Detect which cell encompasses the target text, then output its (X, Y) center coordinate. 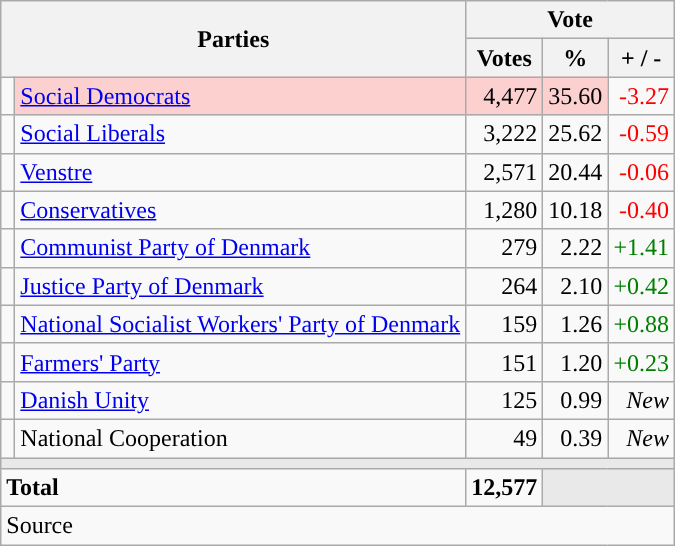
35.60 (576, 96)
20.44 (576, 172)
-0.59 (642, 134)
-0.40 (642, 210)
Total (234, 488)
Votes (504, 58)
+0.23 (642, 362)
25.62 (576, 134)
3,222 (504, 134)
2.22 (576, 248)
National Cooperation (240, 438)
Social Democrats (240, 96)
0.39 (576, 438)
264 (504, 286)
Justice Party of Denmark (240, 286)
Venstre (240, 172)
+ / - (642, 58)
Source (338, 526)
4,477 (504, 96)
-0.06 (642, 172)
% (576, 58)
125 (504, 400)
Danish Unity (240, 400)
Vote (570, 20)
National Socialist Workers' Party of Denmark (240, 324)
49 (504, 438)
0.99 (576, 400)
1,280 (504, 210)
Social Liberals (240, 134)
Communist Party of Denmark (240, 248)
+0.42 (642, 286)
1.20 (576, 362)
279 (504, 248)
2.10 (576, 286)
Farmers' Party (240, 362)
+1.41 (642, 248)
151 (504, 362)
1.26 (576, 324)
159 (504, 324)
2,571 (504, 172)
Parties (234, 39)
-3.27 (642, 96)
Conservatives (240, 210)
10.18 (576, 210)
+0.88 (642, 324)
12,577 (504, 488)
